Determine the [X, Y] coordinate at the center of the cell enclosing the given text.  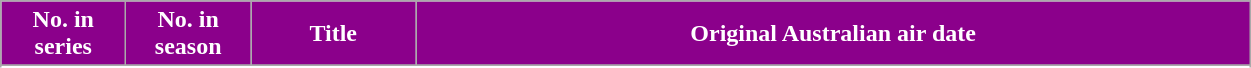
Original Australian air date [834, 34]
Title [334, 34]
No. in series [64, 34]
No. in season [188, 34]
